Find where the given text appears and provide that cell's center as (x, y) coordinate. 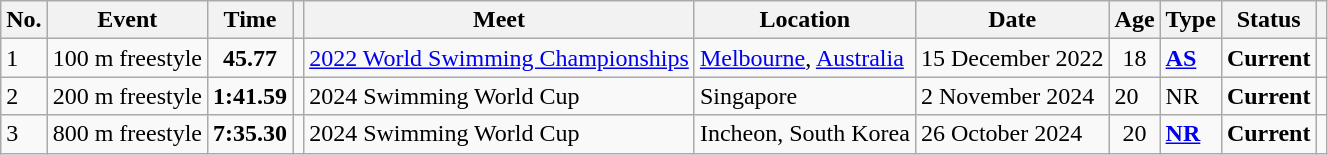
Type (1190, 20)
2 (24, 96)
Singapore (804, 96)
800 m freestyle (127, 134)
Meet (500, 20)
1:41.59 (250, 96)
Melbourne, Australia (804, 58)
Age (1134, 20)
45.77 (250, 58)
AS (1190, 58)
Time (250, 20)
2022 World Swimming Championships (500, 58)
Date (1012, 20)
1 (24, 58)
Status (1268, 20)
Incheon, South Korea (804, 134)
Event (127, 20)
100 m freestyle (127, 58)
18 (1134, 58)
Location (804, 20)
200 m freestyle (127, 96)
3 (24, 134)
7:35.30 (250, 134)
26 October 2024 (1012, 134)
15 December 2022 (1012, 58)
2 November 2024 (1012, 96)
No. (24, 20)
